Identify which cell holds the provided text, then report its [X, Y] central coordinate. 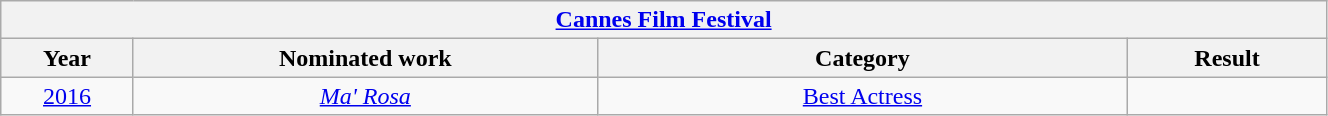
Result [1228, 58]
Year [68, 58]
Category [862, 58]
Ma' Rosa [365, 96]
2016 [68, 96]
Cannes Film Festival [664, 20]
Nominated work [365, 58]
Best Actress [862, 96]
